Determine the (x, y) coordinate at the center of the cell enclosing the given text.  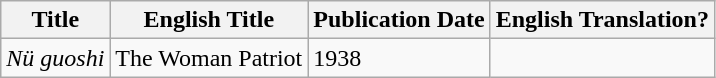
The Woman Patriot (209, 58)
1938 (399, 58)
English Translation? (602, 20)
Nü guoshi (56, 58)
Publication Date (399, 20)
Title (56, 20)
English Title (209, 20)
